Determine the (x, y) coordinate at the center of the cell enclosing the given text.  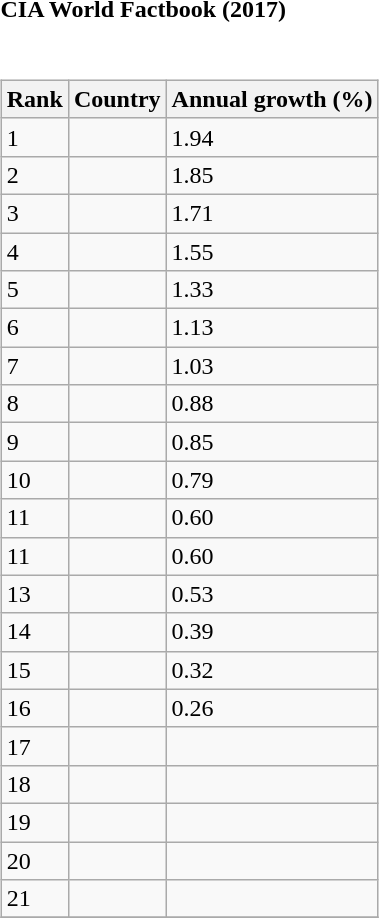
Rank (34, 99)
8 (34, 404)
Annual growth (%) (272, 99)
5 (34, 290)
7 (34, 366)
1.13 (272, 328)
1.55 (272, 251)
0.32 (272, 670)
0.85 (272, 442)
0.88 (272, 404)
1.71 (272, 213)
15 (34, 670)
3 (34, 213)
9 (34, 442)
10 (34, 480)
1.94 (272, 137)
1.03 (272, 366)
2 (34, 175)
13 (34, 594)
20 (34, 861)
1.85 (272, 175)
16 (34, 708)
0.39 (272, 632)
6 (34, 328)
0.53 (272, 594)
4 (34, 251)
17 (34, 746)
0.26 (272, 708)
1 (34, 137)
0.79 (272, 480)
14 (34, 632)
19 (34, 822)
Country (117, 99)
1.33 (272, 290)
21 (34, 899)
18 (34, 784)
